From the cell containing the given text, extract its center point as [X, Y] coordinate. 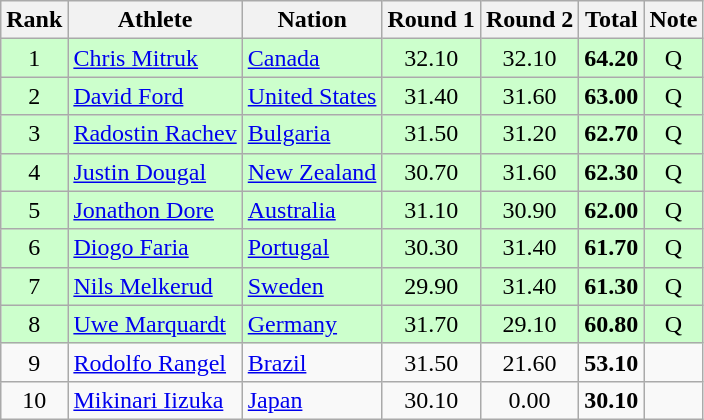
Diogo Faria [155, 248]
Nils Melkerud [155, 286]
7 [34, 286]
Uwe Marquardt [155, 324]
30.30 [431, 248]
63.00 [612, 96]
64.20 [612, 58]
3 [34, 134]
10 [34, 400]
Round 2 [529, 20]
61.70 [612, 248]
5 [34, 210]
1 [34, 58]
31.10 [431, 210]
Justin Dougal [155, 172]
2 [34, 96]
Rank [34, 20]
8 [34, 324]
62.70 [612, 134]
Sweden [312, 286]
53.10 [612, 362]
62.30 [612, 172]
Canada [312, 58]
Bulgaria [312, 134]
4 [34, 172]
Australia [312, 210]
Japan [312, 400]
Jonathon Dore [155, 210]
61.30 [612, 286]
60.80 [612, 324]
6 [34, 248]
United States [312, 96]
31.70 [431, 324]
Portugal [312, 248]
30.70 [431, 172]
9 [34, 362]
21.60 [529, 362]
Mikinari Iizuka [155, 400]
31.20 [529, 134]
30.90 [529, 210]
Note [674, 20]
Athlete [155, 20]
Total [612, 20]
Nation [312, 20]
David Ford [155, 96]
Radostin Rachev [155, 134]
Germany [312, 324]
Brazil [312, 362]
62.00 [612, 210]
Chris Mitruk [155, 58]
New Zealand [312, 172]
Rodolfo Rangel [155, 362]
29.10 [529, 324]
Round 1 [431, 20]
29.90 [431, 286]
0.00 [529, 400]
